Identify which cell holds the provided text, then report its (x, y) central coordinate. 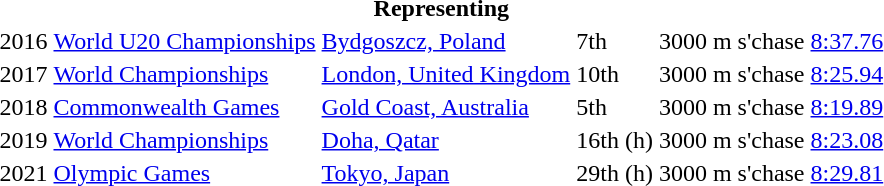
16th (h) (615, 140)
7th (615, 41)
10th (615, 74)
World U20 Championships (184, 41)
Gold Coast, Australia (446, 107)
London, United Kingdom (446, 74)
Commonwealth Games (184, 107)
5th (615, 107)
Bydgoszcz, Poland (446, 41)
Doha, Qatar (446, 140)
